From the cell containing the given text, extract its center point as (X, Y) coordinate. 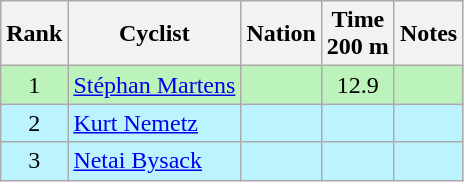
Stéphan Martens (154, 85)
Rank (34, 34)
Time200 m (358, 34)
Cyclist (154, 34)
Netai Bysack (154, 161)
Nation (281, 34)
2 (34, 123)
3 (34, 161)
1 (34, 85)
Notes (428, 34)
Kurt Nemetz (154, 123)
12.9 (358, 85)
